Find where the given text appears and provide that cell's center as [X, Y] coordinate. 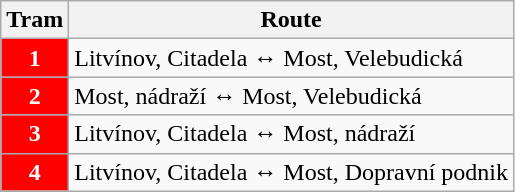
2 [35, 96]
Most, nádraží ↔ Most, Velebudická [292, 96]
Tram [35, 20]
1 [35, 58]
Litvínov, Citadela ↔ Most, nádraží [292, 134]
4 [35, 172]
Litvínov, Citadela ↔ Most, Velebudická [292, 58]
3 [35, 134]
Litvínov, Citadela ↔ Most, Dopravní podnik [292, 172]
Route [292, 20]
